Return the [X, Y] coordinate for the center point of the cell that contains the specified text.  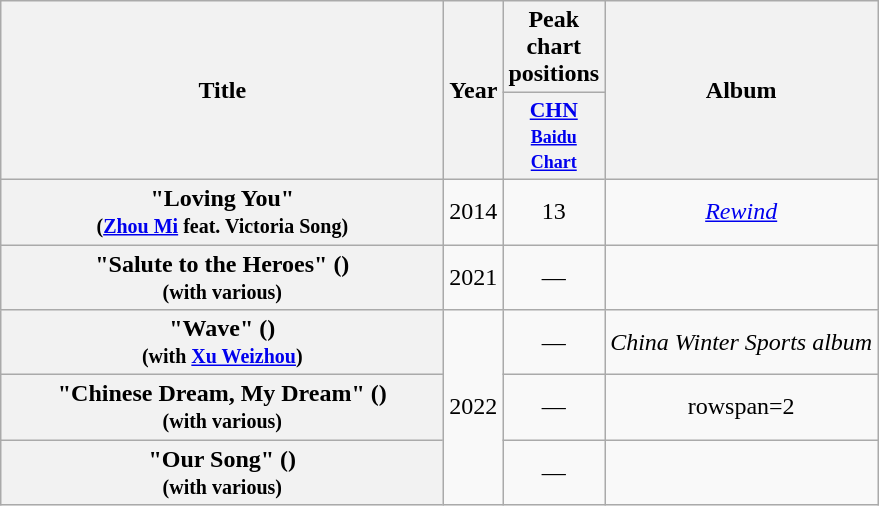
Year [474, 90]
"Wave" ()(with Xu Weizhou) [222, 342]
2014 [474, 212]
"Salute to the Heroes" ()(with various) [222, 276]
13 [554, 212]
"Chinese Dream, My Dream" ()(with various) [222, 408]
China Winter Sports album [742, 342]
Peak chart positions [554, 47]
"Loving You"(Zhou Mi feat. Victoria Song) [222, 212]
rowspan=2 [742, 408]
2022 [474, 408]
Title [222, 90]
2021 [474, 276]
Rewind [742, 212]
Album [742, 90]
CHNBaidu Chart [554, 136]
"Our Song" ()(with various) [222, 472]
